For the text-containing cell, return its midpoint in [X, Y] coordinate format. 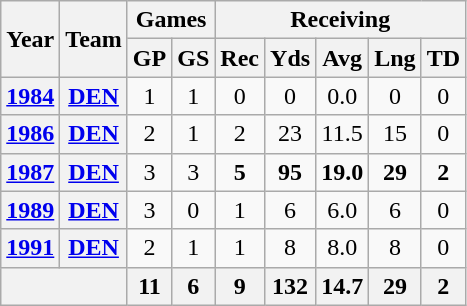
1984 [30, 96]
Avg [342, 58]
95 [290, 172]
11 [149, 286]
Rec [240, 58]
23 [290, 134]
Yds [290, 58]
132 [290, 286]
11.5 [342, 134]
9 [240, 286]
Receiving [340, 20]
14.7 [342, 286]
6.0 [342, 210]
Games [170, 20]
19.0 [342, 172]
0.0 [342, 96]
GP [149, 58]
1991 [30, 248]
TD [443, 58]
8.0 [342, 248]
Team [94, 39]
1989 [30, 210]
GS [194, 58]
1987 [30, 172]
1986 [30, 134]
Year [30, 39]
15 [395, 134]
Lng [395, 58]
5 [240, 172]
